Provide the (X, Y) coordinate of the cell's center where the given text is located.  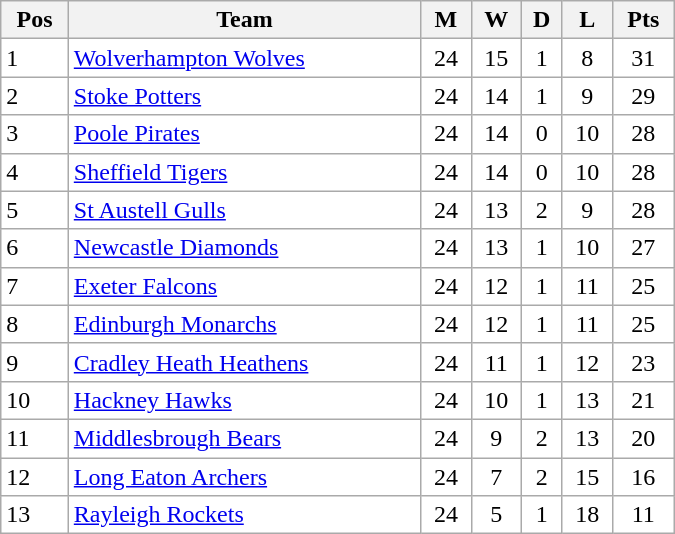
Exeter Falcons (244, 286)
Newcastle Diamonds (244, 248)
Wolverhampton Wolves (244, 58)
Rayleigh Rockets (244, 515)
6 (35, 248)
Team (244, 20)
29 (643, 96)
18 (587, 515)
Stoke Potters (244, 96)
16 (643, 477)
Middlesbrough Bears (244, 438)
Pos (35, 20)
4 (35, 172)
Sheffield Tigers (244, 172)
31 (643, 58)
Cradley Heath Heathens (244, 362)
Long Eaton Archers (244, 477)
Hackney Hawks (244, 400)
Poole Pirates (244, 134)
D (542, 20)
Pts (643, 20)
21 (643, 400)
Edinburgh Monarchs (244, 324)
M (446, 20)
W (496, 20)
27 (643, 248)
St Austell Gulls (244, 210)
L (587, 20)
20 (643, 438)
23 (643, 362)
3 (35, 134)
